Determine the (x, y) coordinate at the center of the cell enclosing the given text.  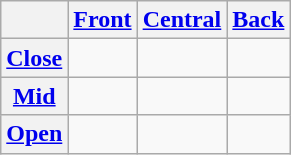
Mid (34, 96)
Central (182, 20)
Close (34, 58)
Open (34, 134)
Back (258, 20)
Front (102, 20)
